Pinpoint the cell where the given text exists, returning its [x, y] midpoint coordinate. 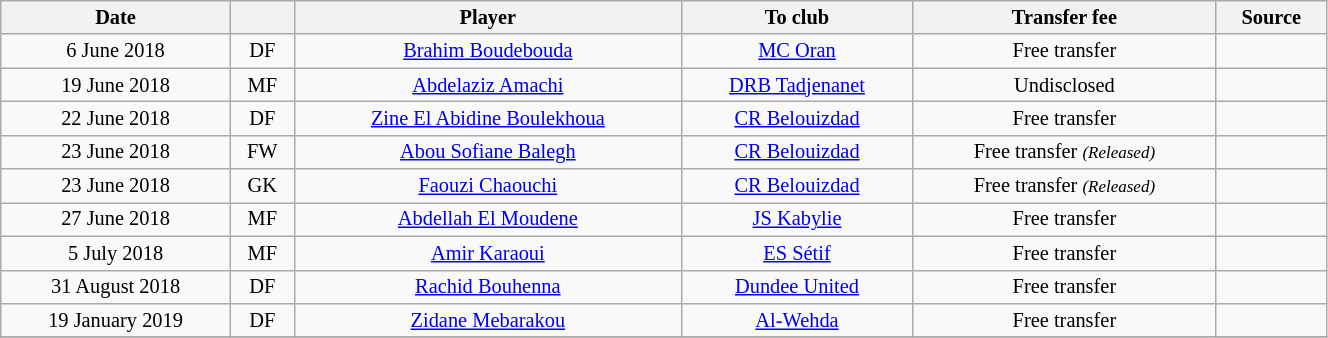
DRB Tadjenanet [796, 85]
Zidane Mebarakou [488, 320]
Undisclosed [1065, 85]
GK [262, 186]
Rachid Bouhenna [488, 287]
Amir Karaoui [488, 253]
Dundee United [796, 287]
JS Kabylie [796, 219]
27 June 2018 [116, 219]
Date [116, 17]
Zine El Abidine Boulekhoua [488, 118]
Abou Sofiane Balegh [488, 152]
Abdelaziz Amachi [488, 85]
Faouzi Chaouchi [488, 186]
19 January 2019 [116, 320]
5 July 2018 [116, 253]
6 June 2018 [116, 51]
MC Oran [796, 51]
Source [1271, 17]
19 June 2018 [116, 85]
To club [796, 17]
22 June 2018 [116, 118]
Transfer fee [1065, 17]
Al-Wehda [796, 320]
Player [488, 17]
ES Sétif [796, 253]
FW [262, 152]
Brahim Boudebouda [488, 51]
31 August 2018 [116, 287]
Abdellah El Moudene [488, 219]
